Scan for the cell matching the given text and deliver its [x, y] coordinate at center. 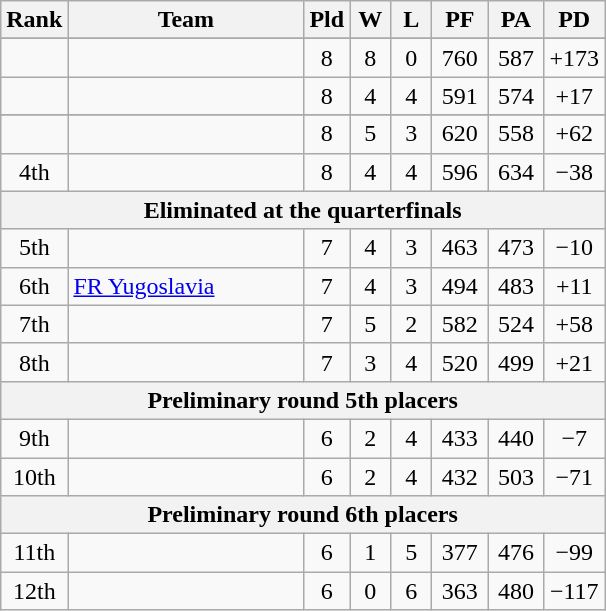
760 [460, 58]
−10 [574, 248]
Rank [34, 20]
6th [34, 286]
L [412, 20]
480 [516, 591]
5th [34, 248]
+17 [574, 96]
634 [516, 172]
494 [460, 286]
Pld [327, 20]
620 [460, 134]
PD [574, 20]
−71 [574, 477]
473 [516, 248]
524 [516, 324]
433 [460, 438]
Preliminary round 5th placers [303, 400]
9th [34, 438]
−7 [574, 438]
PF [460, 20]
8th [34, 362]
12th [34, 591]
483 [516, 286]
558 [516, 134]
+11 [574, 286]
−38 [574, 172]
440 [516, 438]
499 [516, 362]
377 [460, 553]
4th [34, 172]
FR Yugoslavia [186, 286]
432 [460, 477]
363 [460, 591]
10th [34, 477]
587 [516, 58]
476 [516, 553]
11th [34, 553]
Preliminary round 6th placers [303, 515]
520 [460, 362]
−99 [574, 553]
W [370, 20]
Eliminated at the quarterfinals [303, 210]
+21 [574, 362]
596 [460, 172]
+173 [574, 58]
7th [34, 324]
+58 [574, 324]
1 [370, 553]
574 [516, 96]
Team [186, 20]
−117 [574, 591]
+62 [574, 134]
503 [516, 477]
582 [460, 324]
591 [460, 96]
463 [460, 248]
PA [516, 20]
